Pinpoint the cell where the given text exists, returning its (x, y) midpoint coordinate. 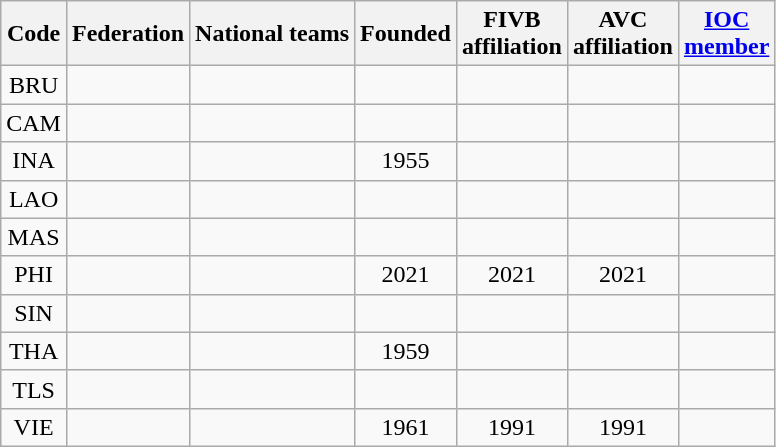
Code (34, 34)
1955 (406, 161)
INA (34, 161)
FIVBaffiliation (512, 34)
MAS (34, 237)
BRU (34, 85)
VIE (34, 427)
Founded (406, 34)
National teams (272, 34)
PHI (34, 275)
AVCaffiliation (622, 34)
1959 (406, 351)
SIN (34, 313)
TLS (34, 389)
CAM (34, 123)
Federation (128, 34)
THA (34, 351)
IOCmember (726, 34)
1961 (406, 427)
LAO (34, 199)
